Scan for the cell matching the given text and deliver its (x, y) coordinate at center. 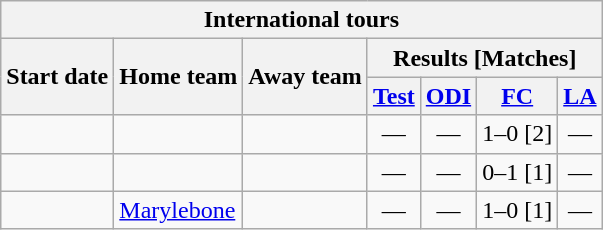
Marylebone (178, 210)
0–1 [1] (518, 172)
1–0 [2] (518, 134)
International tours (302, 20)
ODI (448, 96)
Test (394, 96)
Start date (58, 77)
LA (580, 96)
1–0 [1] (518, 210)
Away team (306, 77)
FC (518, 96)
Results [Matches] (484, 58)
Home team (178, 77)
